From the cell containing the given text, extract its center point as (x, y) coordinate. 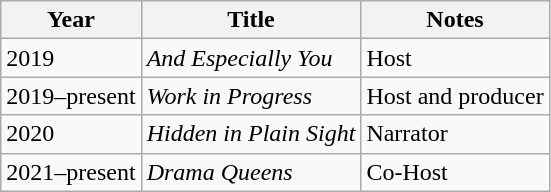
Year (71, 20)
Drama Queens (251, 172)
2021–present (71, 172)
2019 (71, 58)
Host and producer (455, 96)
Host (455, 58)
Work in Progress (251, 96)
2020 (71, 134)
Title (251, 20)
Notes (455, 20)
And Especially You (251, 58)
Co-Host (455, 172)
Narrator (455, 134)
Hidden in Plain Sight (251, 134)
2019–present (71, 96)
